From the cell containing the given text, extract its center point as (x, y) coordinate. 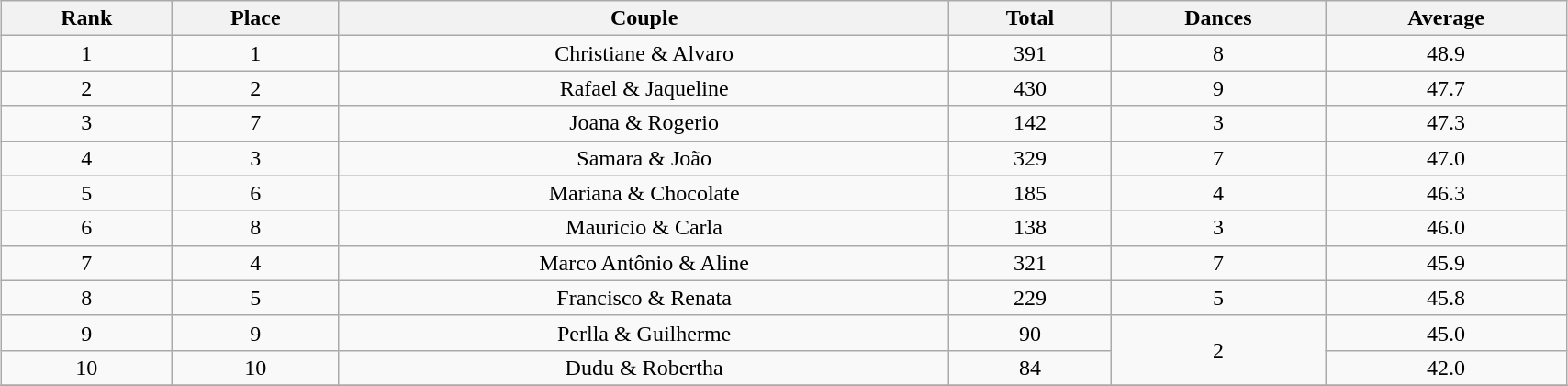
Rafael & Jaqueline (644, 88)
Perlla & Guilherme (644, 333)
Christiane & Alvaro (644, 53)
48.9 (1446, 53)
Average (1446, 18)
229 (1030, 298)
430 (1030, 88)
45.0 (1446, 333)
329 (1030, 158)
45.9 (1446, 263)
142 (1030, 123)
45.8 (1446, 298)
90 (1030, 333)
321 (1030, 263)
47.3 (1446, 123)
391 (1030, 53)
Mauricio & Carla (644, 228)
Samara & João (644, 158)
Dances (1218, 18)
46.0 (1446, 228)
Couple (644, 18)
Joana & Rogerio (644, 123)
Francisco & Renata (644, 298)
Dudu & Robertha (644, 368)
46.3 (1446, 193)
Total (1030, 18)
42.0 (1446, 368)
Marco Antônio & Aline (644, 263)
Place (255, 18)
138 (1030, 228)
Rank (86, 18)
47.0 (1446, 158)
47.7 (1446, 88)
84 (1030, 368)
185 (1030, 193)
Mariana & Chocolate (644, 193)
